Identify which cell holds the provided text, then report its (x, y) central coordinate. 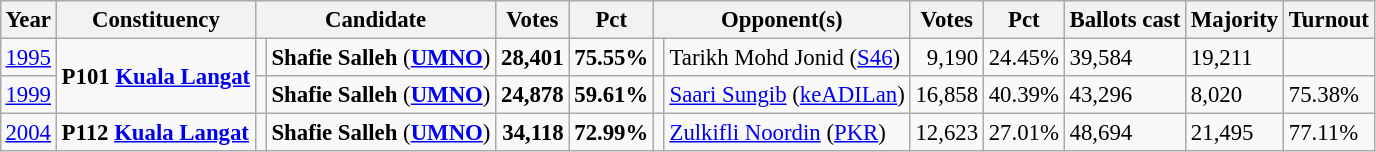
28,401 (532, 57)
39,584 (1124, 57)
75.38% (1328, 95)
59.61% (612, 95)
Constituency (156, 20)
P112 Kuala Langat (156, 133)
48,694 (1124, 133)
40.39% (1024, 95)
Saari Sungib (keADILan) (787, 95)
Tarikh Mohd Jonid (S46) (787, 57)
Majority (1235, 20)
75.55% (612, 57)
2004 (28, 133)
24.45% (1024, 57)
24,878 (532, 95)
12,623 (946, 133)
Year (28, 20)
Zulkifli Noordin (PKR) (787, 133)
P101 Kuala Langat (156, 76)
1995 (28, 57)
Opponent(s) (782, 20)
43,296 (1124, 95)
19,211 (1235, 57)
34,118 (532, 133)
Candidate (376, 20)
8,020 (1235, 95)
72.99% (612, 133)
77.11% (1328, 133)
21,495 (1235, 133)
1999 (28, 95)
16,858 (946, 95)
Ballots cast (1124, 20)
9,190 (946, 57)
27.01% (1024, 133)
Turnout (1328, 20)
